Determine the [x, y] coordinate at the center of the cell enclosing the given text.  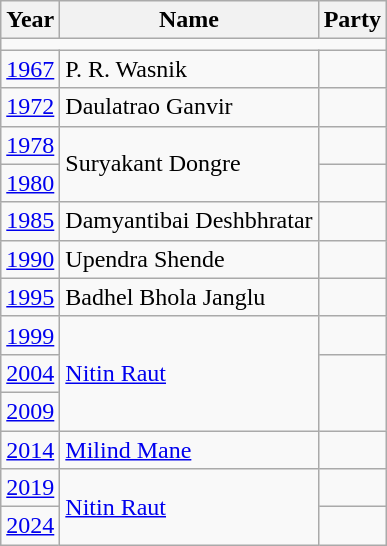
1999 [30, 335]
Suryakant Dongre [189, 164]
1978 [30, 145]
1972 [30, 107]
2004 [30, 373]
2009 [30, 411]
2024 [30, 526]
1985 [30, 221]
1967 [30, 69]
1980 [30, 183]
Badhel Bhola Janglu [189, 297]
Party [352, 20]
Damyantibai Deshbhratar [189, 221]
Upendra Shende [189, 259]
P. R. Wasnik [189, 69]
2019 [30, 488]
1995 [30, 297]
Daulatrao Ganvir [189, 107]
2014 [30, 449]
Milind Mane [189, 449]
1990 [30, 259]
Year [30, 20]
Name [189, 20]
